Extract the (X, Y) coordinate from the center of the cell holding the provided text.  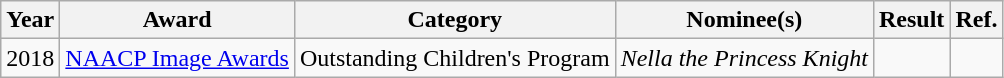
NAACP Image Awards (178, 58)
Nella the Princess Knight (744, 58)
Category (454, 20)
2018 (30, 58)
Ref. (976, 20)
Outstanding Children's Program (454, 58)
Award (178, 20)
Nominee(s) (744, 20)
Result (911, 20)
Year (30, 20)
